From the cell containing the given text, extract its center point as [x, y] coordinate. 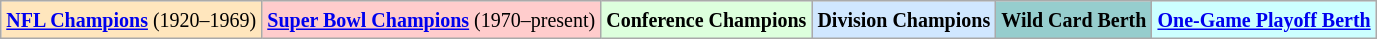
NFL Champions (1920–1969) [132, 20]
Division Champions [904, 20]
Conference Champions [706, 20]
Super Bowl Champions (1970–present) [432, 20]
Wild Card Berth [1074, 20]
One-Game Playoff Berth [1264, 20]
